From the cell containing the given text, extract its center point as [x, y] coordinate. 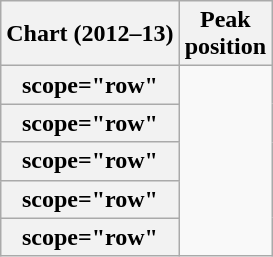
Chart (2012–13) [90, 34]
Peakposition [225, 34]
